Locate the cell with the specified text and output its [x, y] center coordinate. 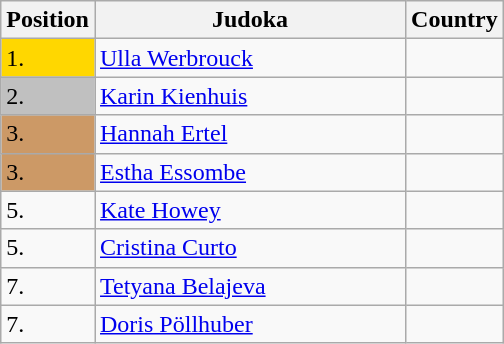
1. [48, 58]
Cristina Curto [250, 248]
Karin Kienhuis [250, 96]
2. [48, 96]
Hannah Ertel [250, 134]
Ulla Werbrouck [250, 58]
Doris Pöllhuber [250, 324]
Kate Howey [250, 210]
Country [455, 20]
Position [48, 20]
Tetyana Belajeva [250, 286]
Estha Essombe [250, 172]
Judoka [250, 20]
